Search for the cell housing the specified text and yield its [x, y] center coordinate. 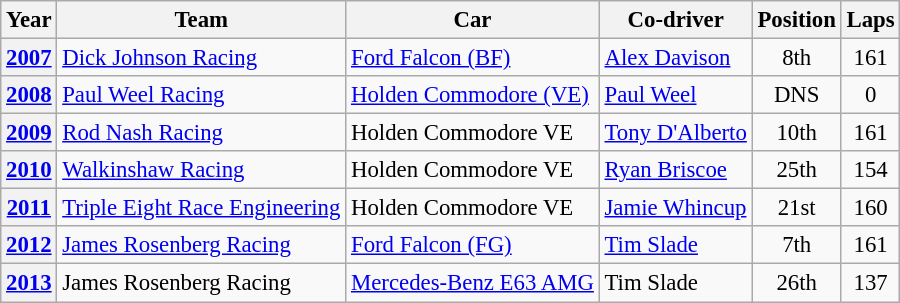
2009 [29, 133]
0 [870, 95]
Ford Falcon (BF) [473, 58]
160 [870, 208]
Paul Weel Racing [202, 95]
Jamie Whincup [676, 208]
2007 [29, 58]
Walkinshaw Racing [202, 170]
25th [796, 170]
Dick Johnson Racing [202, 58]
Ford Falcon (FG) [473, 245]
154 [870, 170]
Ryan Briscoe [676, 170]
Rod Nash Racing [202, 133]
26th [796, 283]
2013 [29, 283]
2012 [29, 245]
Holden Commodore (VE) [473, 95]
21st [796, 208]
Co-driver [676, 20]
10th [796, 133]
Year [29, 20]
Mercedes-Benz E63 AMG [473, 283]
2008 [29, 95]
Triple Eight Race Engineering [202, 208]
Laps [870, 20]
Alex Davison [676, 58]
2011 [29, 208]
Paul Weel [676, 95]
Car [473, 20]
DNS [796, 95]
Position [796, 20]
137 [870, 283]
Tony D'Alberto [676, 133]
Team [202, 20]
8th [796, 58]
2010 [29, 170]
7th [796, 245]
